Extract the (x, y) coordinate from the center of the cell holding the provided text.  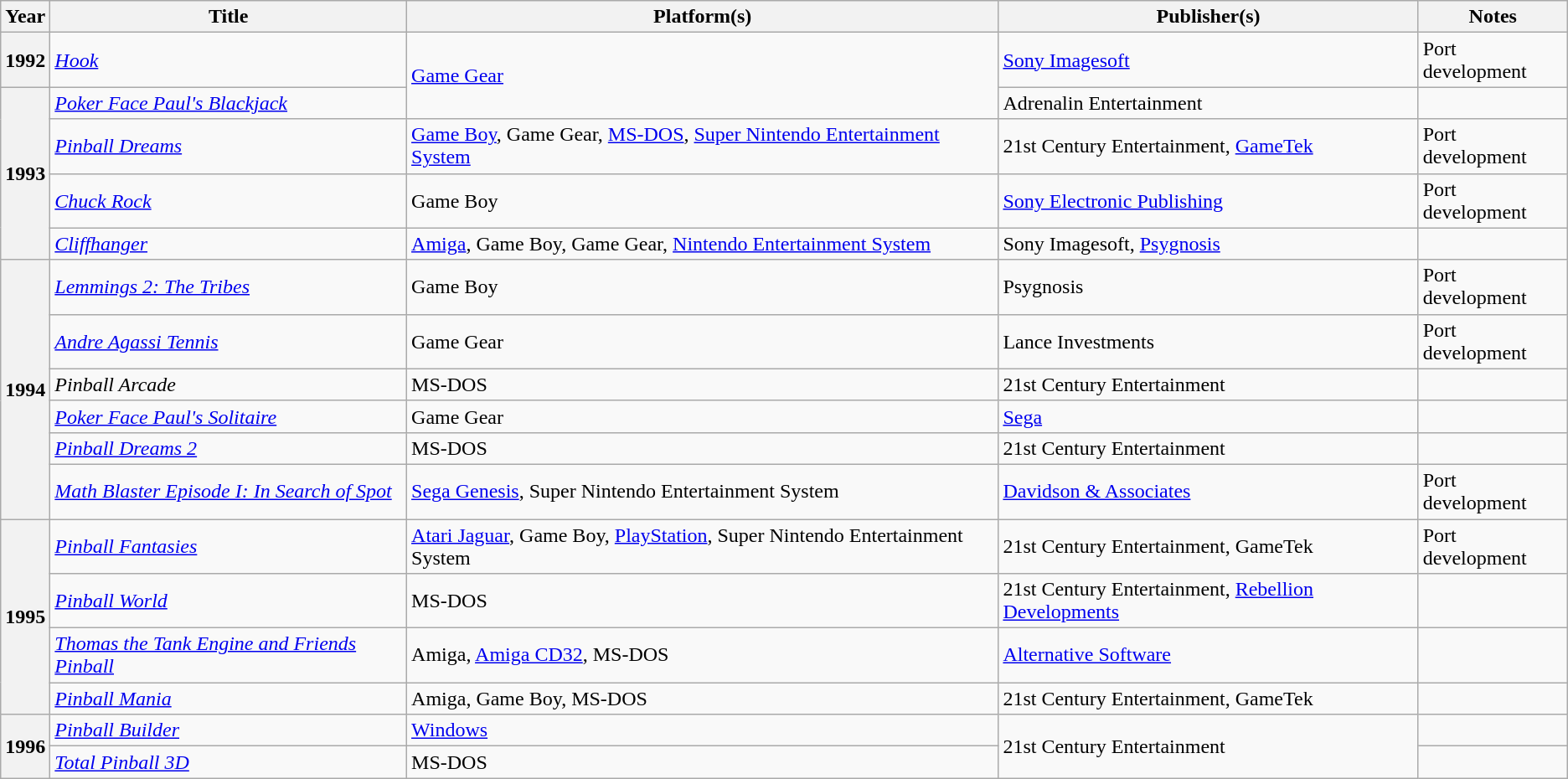
Psygnosis (1208, 286)
Pinball Fantasies (229, 546)
1995 (25, 616)
Alternative Software (1208, 655)
Sony Imagesoft (1208, 60)
1996 (25, 746)
21st Century Entertainment, Rebellion Developments (1208, 601)
Notes (1493, 17)
Hook (229, 60)
Atari Jaguar, Game Boy, PlayStation, Super Nintendo Entertainment System (703, 546)
Davidson & Associates (1208, 491)
Sega (1208, 416)
1992 (25, 60)
Publisher(s) (1208, 17)
1994 (25, 389)
Pinball Arcade (229, 384)
Pinball Dreams (229, 146)
Chuck Rock (229, 201)
Sony Electronic Publishing (1208, 201)
1993 (25, 173)
Sony Imagesoft, Psygnosis (1208, 244)
Game Boy, Game Gear, MS-DOS, Super Nintendo Entertainment System (703, 146)
Windows (703, 730)
Poker Face Paul's Solitaire (229, 416)
Title (229, 17)
Sega Genesis, Super Nintendo Entertainment System (703, 491)
Poker Face Paul's Blackjack (229, 103)
Adrenalin Entertainment (1208, 103)
Total Pinball 3D (229, 762)
Pinball Builder (229, 730)
Pinball World (229, 601)
Year (25, 17)
Math Blaster Episode I: In Search of Spot (229, 491)
Andre Agassi Tennis (229, 342)
Lance Investments (1208, 342)
Lemmings 2: The Tribes (229, 286)
Pinball Mania (229, 699)
Amiga, Amiga CD32, MS-DOS (703, 655)
Amiga, Game Boy, MS-DOS (703, 699)
Thomas the Tank Engine and Friends Pinball (229, 655)
Pinball Dreams 2 (229, 448)
Cliffhanger (229, 244)
Platform(s) (703, 17)
Amiga, Game Boy, Game Gear, Nintendo Entertainment System (703, 244)
